Determine the [X, Y] coordinate at the center of the cell enclosing the given text.  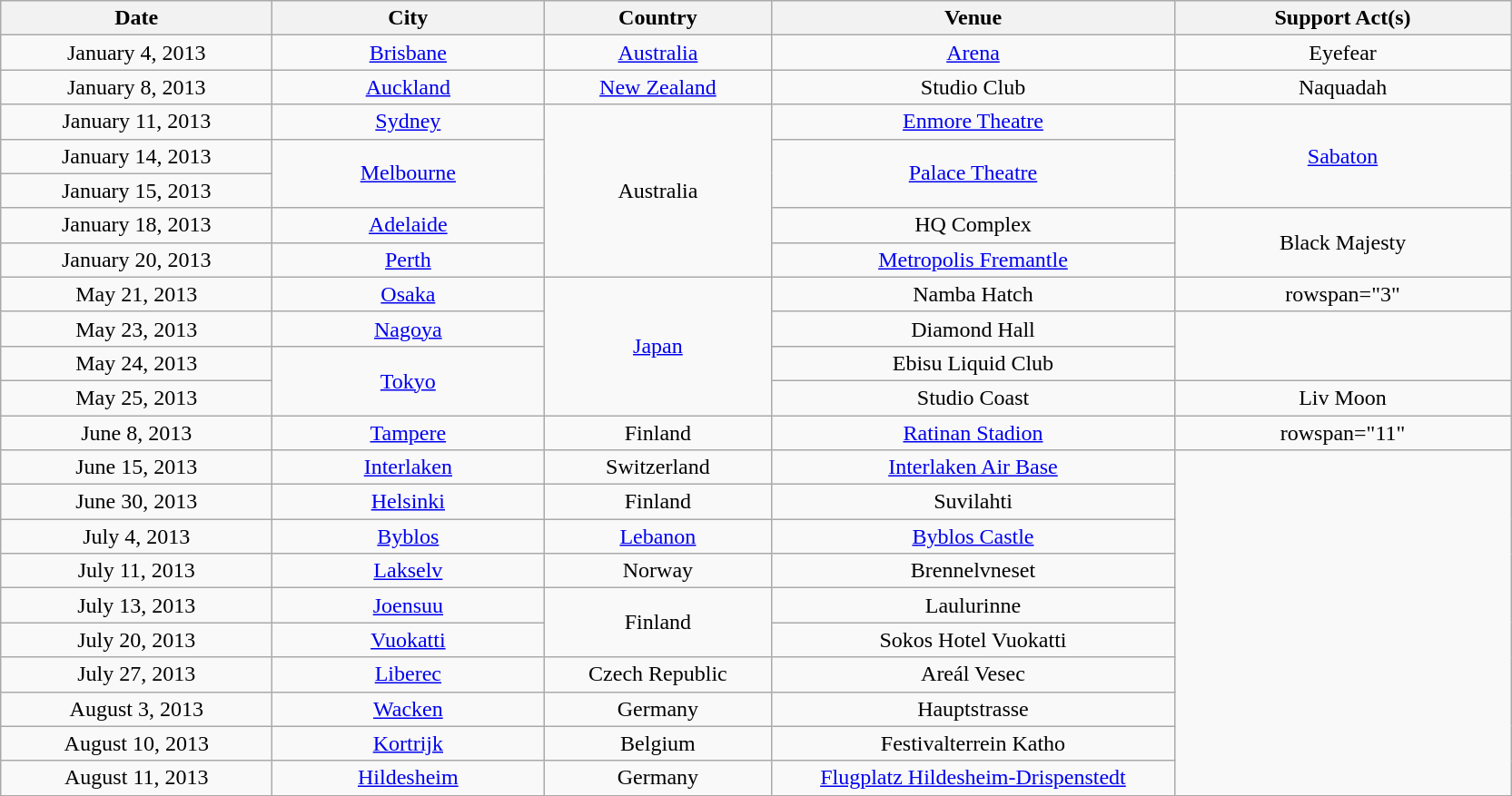
Osaka [409, 294]
Kortrijk [409, 743]
Date [136, 18]
Support Act(s) [1342, 18]
Ebisu Liquid Club [973, 363]
Areál Vesec [973, 674]
Ratinan Stadion [973, 433]
January 14, 2013 [136, 156]
June 30, 2013 [136, 502]
January 8, 2013 [136, 87]
May 23, 2013 [136, 329]
rowspan="3" [1342, 294]
July 11, 2013 [136, 571]
HQ Complex [973, 225]
Helsinki [409, 502]
Japan [657, 346]
Namba Hatch [973, 294]
Country [657, 18]
Czech Republic [657, 674]
Hildesheim [409, 778]
August 3, 2013 [136, 709]
May 21, 2013 [136, 294]
August 10, 2013 [136, 743]
Nagoya [409, 329]
July 27, 2013 [136, 674]
Sabaton [1342, 156]
Hauptstrasse [973, 709]
Naquadah [1342, 87]
January 18, 2013 [136, 225]
Metropolis Fremantle [973, 260]
January 20, 2013 [136, 260]
Diamond Hall [973, 329]
Suvilahti [973, 502]
Studio Coast [973, 398]
Melbourne [409, 173]
City [409, 18]
rowspan="11" [1342, 433]
Flugplatz Hildesheim-Drispenstedt [973, 778]
Lebanon [657, 536]
Black Majesty [1342, 242]
Arena [973, 53]
Interlaken [409, 467]
Byblos [409, 536]
Adelaide [409, 225]
July 4, 2013 [136, 536]
Eyefear [1342, 53]
May 24, 2013 [136, 363]
Vuokatti [409, 640]
New Zealand [657, 87]
Palace Theatre [973, 173]
June 8, 2013 [136, 433]
Norway [657, 571]
Liberec [409, 674]
Laulurinne [973, 605]
Brisbane [409, 53]
Wacken [409, 709]
Interlaken Air Base [973, 467]
Sokos Hotel Vuokatti [973, 640]
Enmore Theatre [973, 122]
Byblos Castle [973, 536]
Switzerland [657, 467]
Tampere [409, 433]
May 25, 2013 [136, 398]
Brennelvneset [973, 571]
July 20, 2013 [136, 640]
Liv Moon [1342, 398]
August 11, 2013 [136, 778]
June 15, 2013 [136, 467]
Lakselv [409, 571]
January 15, 2013 [136, 191]
Auckland [409, 87]
Venue [973, 18]
July 13, 2013 [136, 605]
Belgium [657, 743]
January 4, 2013 [136, 53]
Perth [409, 260]
Sydney [409, 122]
Festivalterrein Katho [973, 743]
Joensuu [409, 605]
Tokyo [409, 380]
Studio Club [973, 87]
January 11, 2013 [136, 122]
